Determine the (X, Y) coordinate at the center of the cell enclosing the given text.  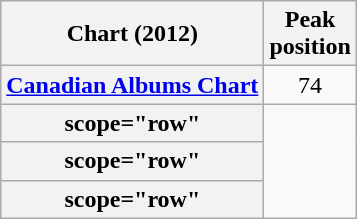
Peakposition (310, 34)
Canadian Albums Chart (132, 85)
Chart (2012) (132, 34)
74 (310, 85)
